Pinpoint the cell where the given text exists, returning its [x, y] midpoint coordinate. 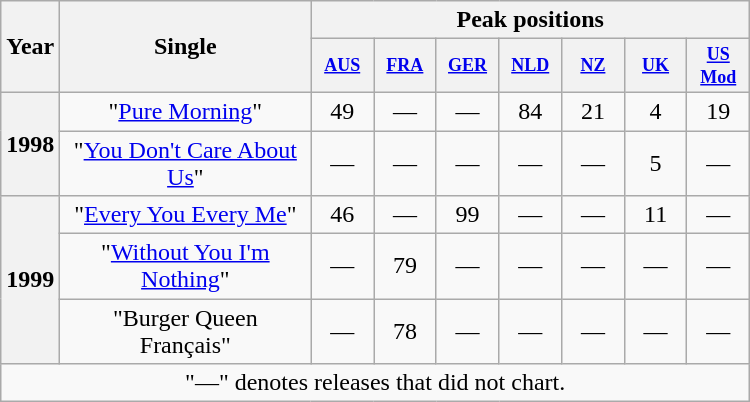
84 [530, 111]
"You Don't Care About Us" [186, 164]
5 [656, 164]
"—" denotes releases that did not chart. [376, 383]
Year [30, 47]
NLD [530, 66]
99 [468, 215]
UK [656, 66]
19 [718, 111]
1998 [30, 144]
78 [406, 332]
US Mod [718, 66]
79 [406, 266]
NZ [594, 66]
"Without You I'm Nothing" [186, 266]
11 [656, 215]
1999 [30, 280]
Peak positions [530, 20]
"Pure Morning" [186, 111]
AUS [342, 66]
49 [342, 111]
46 [342, 215]
4 [656, 111]
GER [468, 66]
"Every You Every Me" [186, 215]
21 [594, 111]
Single [186, 47]
"Burger Queen Français" [186, 332]
FRA [406, 66]
